Find where the given text appears and provide that cell's center as [X, Y] coordinate. 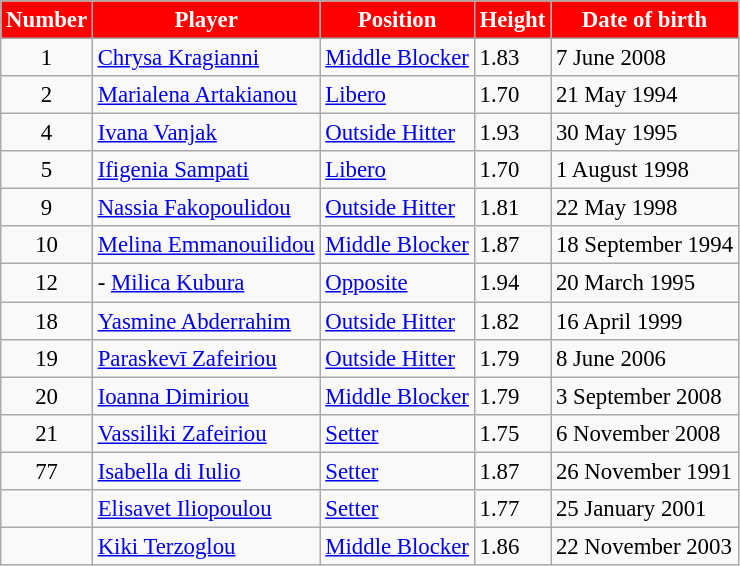
4 [47, 133]
Chrysa Kragianni [206, 58]
Nassia Fakopoulidou [206, 208]
19 [47, 358]
1.93 [512, 133]
1.77 [512, 509]
Yasmine Abderrahim [206, 321]
Ioanna Dimiriou [206, 396]
1.75 [512, 433]
Ifigenia Sampati [206, 170]
16 April 1999 [645, 321]
26 November 1991 [645, 471]
22 November 2003 [645, 546]
1.83 [512, 58]
18 [47, 321]
22 May 1998 [645, 208]
12 [47, 283]
7 June 2008 [645, 58]
Height [512, 20]
20 March 1995 [645, 283]
77 [47, 471]
Number [47, 20]
6 November 2008 [645, 433]
1 August 1998 [645, 170]
30 May 1995 [645, 133]
21 [47, 433]
5 [47, 170]
Date of birth [645, 20]
1.86 [512, 546]
Elisavet Iliopoulou [206, 509]
Player [206, 20]
Marialena Artakianou [206, 95]
18 September 1994 [645, 245]
Position [397, 20]
21 May 1994 [645, 95]
1.94 [512, 283]
1.82 [512, 321]
1 [47, 58]
Paraskevī Zafeiriou [206, 358]
Vassiliki Zafeiriou [206, 433]
- Milica Kubura [206, 283]
25 January 2001 [645, 509]
Isabella di Iulio [206, 471]
Ivana Vanjak [206, 133]
10 [47, 245]
Opposite [397, 283]
3 September 2008 [645, 396]
Melina Emmanouilidou [206, 245]
8 June 2006 [645, 358]
9 [47, 208]
2 [47, 95]
Kiki Terzoglou [206, 546]
20 [47, 396]
1.81 [512, 208]
